Scan for the cell matching the given text and deliver its (x, y) coordinate at center. 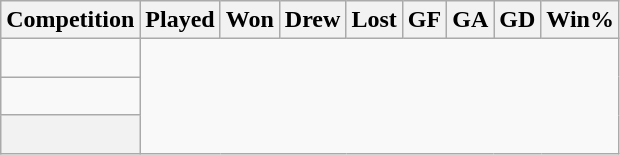
Won (250, 20)
Win% (580, 20)
GD (518, 20)
GA (470, 20)
Lost (374, 20)
Competition (70, 20)
Drew (312, 20)
Played (180, 20)
GF (424, 20)
